Detect which cell encompasses the target text, then output its [x, y] center coordinate. 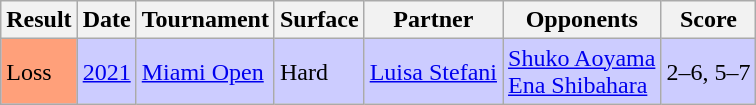
Tournament [205, 20]
Hard [319, 72]
Result [39, 20]
Opponents [582, 20]
Date [106, 20]
Shuko Aoyama Ena Shibahara [582, 72]
Surface [319, 20]
2–6, 5–7 [708, 72]
Luisa Stefani [433, 72]
Partner [433, 20]
Score [708, 20]
2021 [106, 72]
Loss [39, 72]
Miami Open [205, 72]
